Determine the (X, Y) coordinate at the center of the cell enclosing the given text.  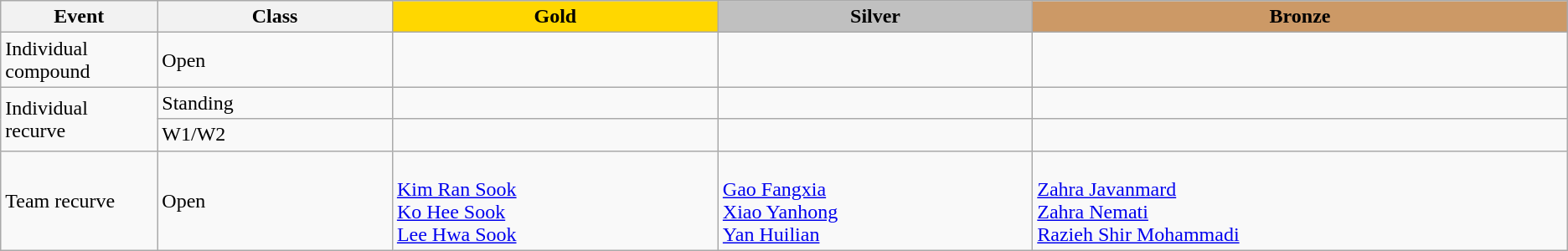
Event (79, 17)
Bronze (1300, 17)
Silver (874, 17)
Team recurve (79, 201)
W1/W2 (275, 135)
Gold (554, 17)
Kim Ran SookKo Hee SookLee Hwa Sook (554, 201)
Zahra JavanmardZahra NematiRazieh Shir Mohammadi (1300, 201)
Individual recurve (79, 119)
Gao FangxiaXiao YanhongYan Huilian (874, 201)
Individual compound (79, 60)
Class (275, 17)
Standing (275, 103)
